Scan for the cell matching the given text and deliver its [X, Y] coordinate at center. 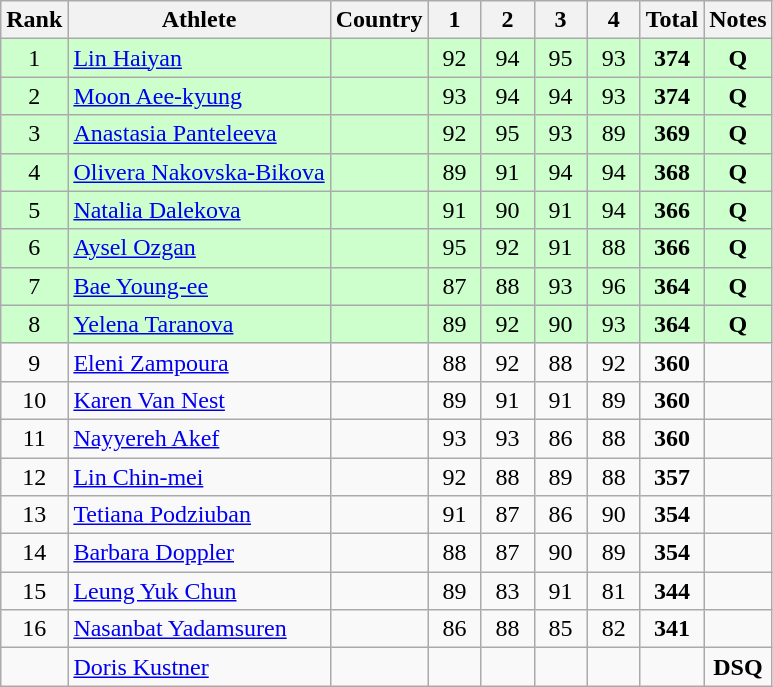
7 [34, 286]
Nasanbat Yadamsuren [199, 629]
11 [34, 438]
6 [34, 248]
Lin Chin-mei [199, 477]
Yelena Taranova [199, 324]
Total [672, 20]
Athlete [199, 20]
13 [34, 515]
Nayyereh Akef [199, 438]
369 [672, 134]
12 [34, 477]
15 [34, 591]
Anastasia Panteleeva [199, 134]
368 [672, 172]
10 [34, 400]
357 [672, 477]
Eleni Zampoura [199, 362]
Tetiana Podziuban [199, 515]
82 [614, 629]
344 [672, 591]
Karen Van Nest [199, 400]
Moon Aee-kyung [199, 96]
Rank [34, 20]
14 [34, 553]
8 [34, 324]
83 [508, 591]
5 [34, 210]
Country [379, 20]
96 [614, 286]
Bae Young-ee [199, 286]
Lin Haiyan [199, 58]
Doris Kustner [199, 667]
Natalia Dalekova [199, 210]
81 [614, 591]
341 [672, 629]
9 [34, 362]
Aysel Ozgan [199, 248]
Barbara Doppler [199, 553]
16 [34, 629]
85 [560, 629]
DSQ [738, 667]
Olivera Nakovska-Bikova [199, 172]
Leung Yuk Chun [199, 591]
Notes [738, 20]
